For the text-containing cell, return its midpoint in (x, y) coordinate format. 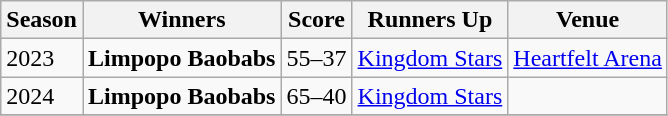
Season (42, 20)
Runners Up (430, 20)
2023 (42, 58)
Score (316, 20)
Winners (181, 20)
65–40 (316, 96)
Heartfelt Arena (588, 58)
Venue (588, 20)
55–37 (316, 58)
2024 (42, 96)
